Detect which cell encompasses the target text, then output its (X, Y) center coordinate. 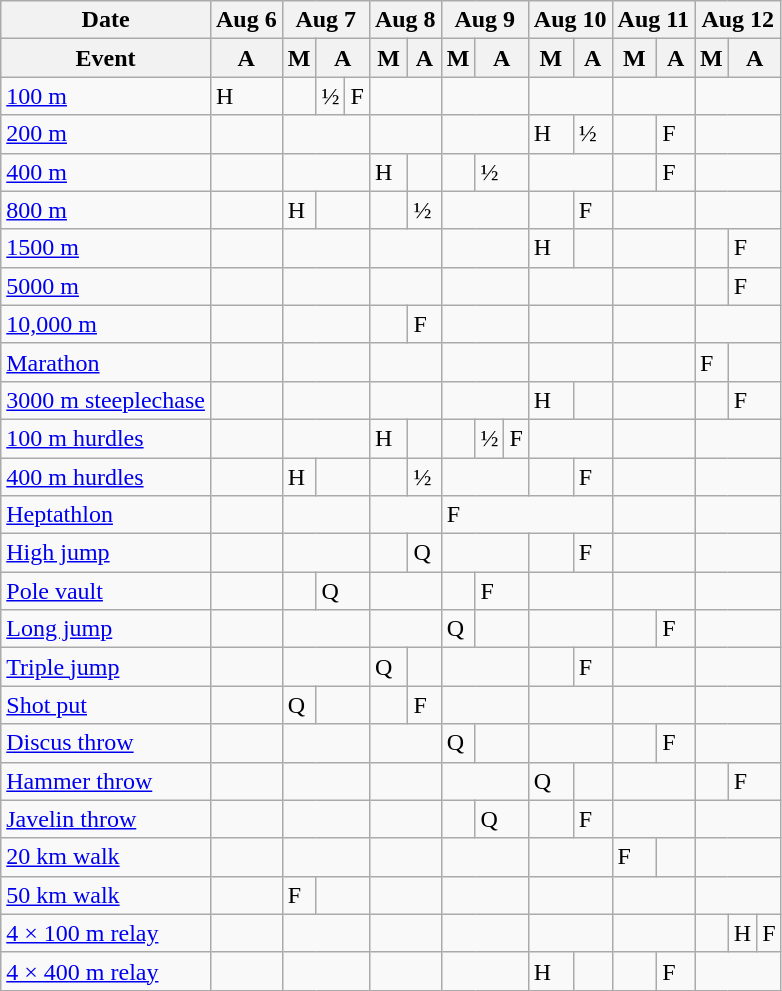
400 m hurdles (106, 477)
Pole vault (106, 591)
Long jump (106, 629)
100 m hurdles (106, 438)
Shot put (106, 705)
Aug 11 (653, 20)
200 m (106, 134)
Hammer throw (106, 781)
50 km walk (106, 895)
Aug 12 (738, 20)
10,000 m (106, 324)
Event (106, 58)
Aug 9 (484, 20)
4 × 400 m relay (106, 971)
Marathon (106, 362)
3000 m steeplechase (106, 400)
400 m (106, 172)
100 m (106, 96)
Aug 10 (570, 20)
Aug 6 (246, 20)
Aug 8 (405, 20)
Javelin throw (106, 819)
1500 m (106, 248)
Discus throw (106, 743)
High jump (106, 553)
800 m (106, 210)
Triple jump (106, 667)
Heptathlon (106, 515)
Aug 7 (326, 20)
20 km walk (106, 857)
4 × 100 m relay (106, 933)
5000 m (106, 286)
Date (106, 20)
